Return (x, y) of the center of cell containing provided text 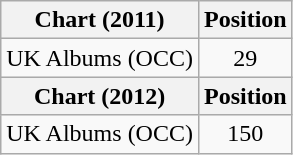
Chart (2011) (100, 20)
150 (245, 134)
Chart (2012) (100, 96)
29 (245, 58)
